Capture the cell that displays the provided text and extract its (X, Y) central coordinate. 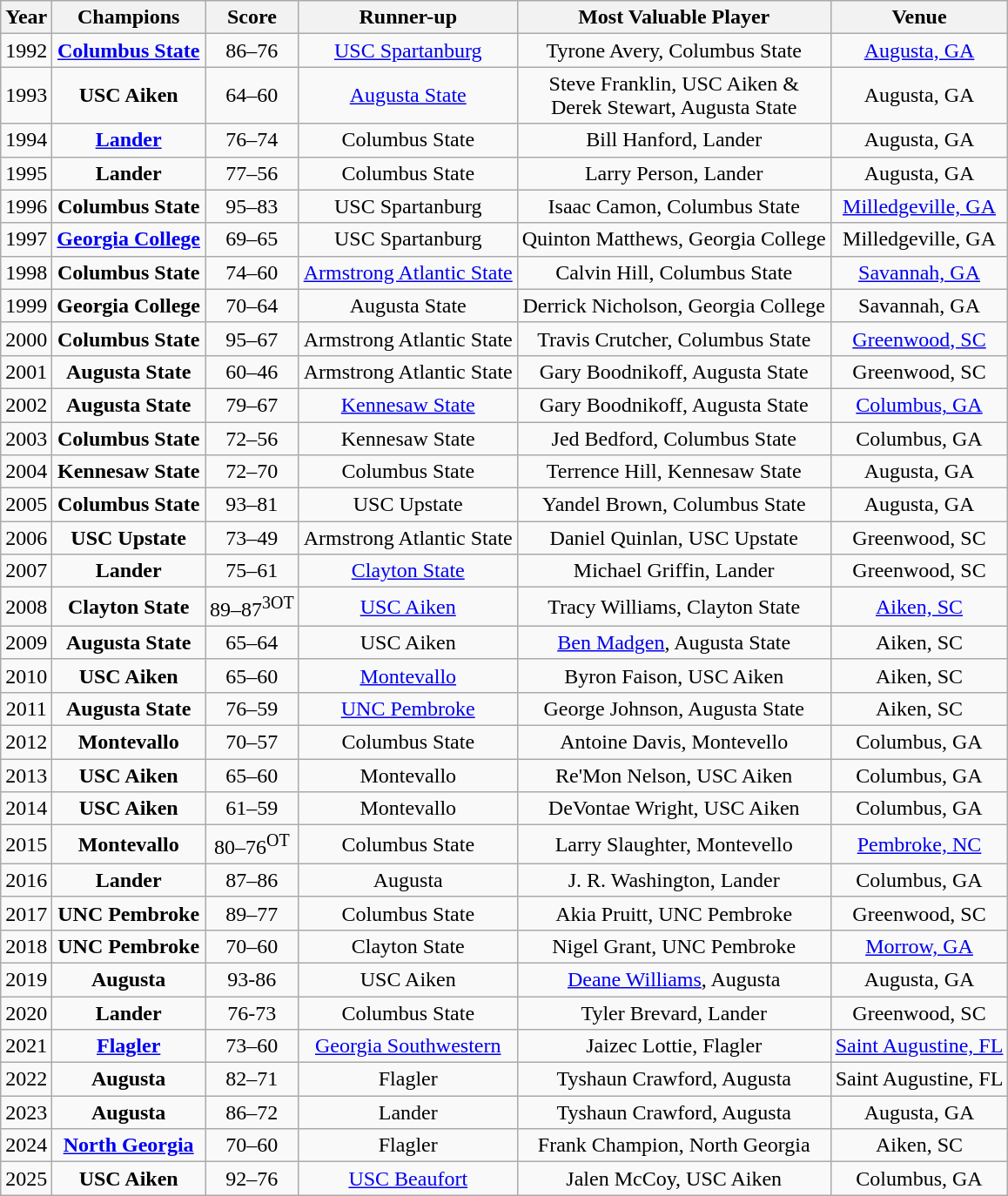
2006 (26, 538)
72–56 (252, 438)
74–60 (252, 272)
Larry Person, Lander (674, 173)
1999 (26, 306)
Champions (129, 17)
Steve Franklin, USC Aiken &Derek Stewart, Augusta State (674, 96)
Larry Slaughter, Montevello (674, 844)
1993 (26, 96)
2003 (26, 438)
Yandel Brown, Columbus State (674, 505)
2021 (26, 1046)
DeVontae Wright, USC Aiken (674, 809)
Re'Mon Nelson, USC Aiken (674, 776)
Year (26, 17)
1997 (26, 239)
2018 (26, 946)
87–86 (252, 880)
95–67 (252, 339)
2017 (26, 913)
2010 (26, 675)
72–70 (252, 472)
Travis Crutcher, Columbus State (674, 339)
80–76OT (252, 844)
2012 (26, 742)
2005 (26, 505)
77–56 (252, 173)
George Johnson, Augusta State (674, 709)
Morrow, GA (919, 946)
Michael Griffin, Lander (674, 571)
Jaizec Lottie, Flagler (674, 1046)
2016 (26, 880)
Quinton Matthews, Georgia College (674, 239)
70–57 (252, 742)
1996 (26, 206)
1998 (26, 272)
2007 (26, 571)
70–64 (252, 306)
2001 (26, 372)
2025 (26, 1179)
Tracy Williams, Clayton State (674, 608)
Jed Bedford, Columbus State (674, 438)
82–71 (252, 1079)
1994 (26, 140)
89–77 (252, 913)
2002 (26, 405)
2004 (26, 472)
76–74 (252, 140)
76–59 (252, 709)
North Georgia (129, 1146)
Georgia Southwestern (407, 1046)
Score (252, 17)
93-86 (252, 979)
2015 (26, 844)
Ben Madgen, Augusta State (674, 642)
2011 (26, 709)
69–65 (252, 239)
Terrence Hill, Kennesaw State (674, 472)
79–67 (252, 405)
Calvin Hill, Columbus State (674, 272)
86–76 (252, 50)
Pembroke, NC (919, 844)
86–72 (252, 1112)
Frank Champion, North Georgia (674, 1146)
2023 (26, 1112)
73–60 (252, 1046)
2013 (26, 776)
1992 (26, 50)
89–873OT (252, 608)
Runner-up (407, 17)
Nigel Grant, UNC Pembroke (674, 946)
Daniel Quinlan, USC Upstate (674, 538)
93–81 (252, 505)
60–46 (252, 372)
Tyler Brevard, Lander (674, 1013)
1995 (26, 173)
2020 (26, 1013)
2014 (26, 809)
Isaac Camon, Columbus State (674, 206)
USC Beaufort (407, 1179)
Tyrone Avery, Columbus State (674, 50)
61–59 (252, 809)
Bill Hanford, Lander (674, 140)
Deane Williams, Augusta (674, 979)
2019 (26, 979)
2024 (26, 1146)
Most Valuable Player (674, 17)
75–61 (252, 571)
Jalen McCoy, USC Aiken (674, 1179)
65–64 (252, 642)
64–60 (252, 96)
95–83 (252, 206)
Venue (919, 17)
92–76 (252, 1179)
2000 (26, 339)
73–49 (252, 538)
76-73 (252, 1013)
Akia Pruitt, UNC Pembroke (674, 913)
Derrick Nicholson, Georgia College (674, 306)
2022 (26, 1079)
2009 (26, 642)
Antoine Davis, Montevello (674, 742)
Byron Faison, USC Aiken (674, 675)
2008 (26, 608)
J. R. Washington, Lander (674, 880)
